Provide the [X, Y] coordinate of the cell's center where the given text is located.  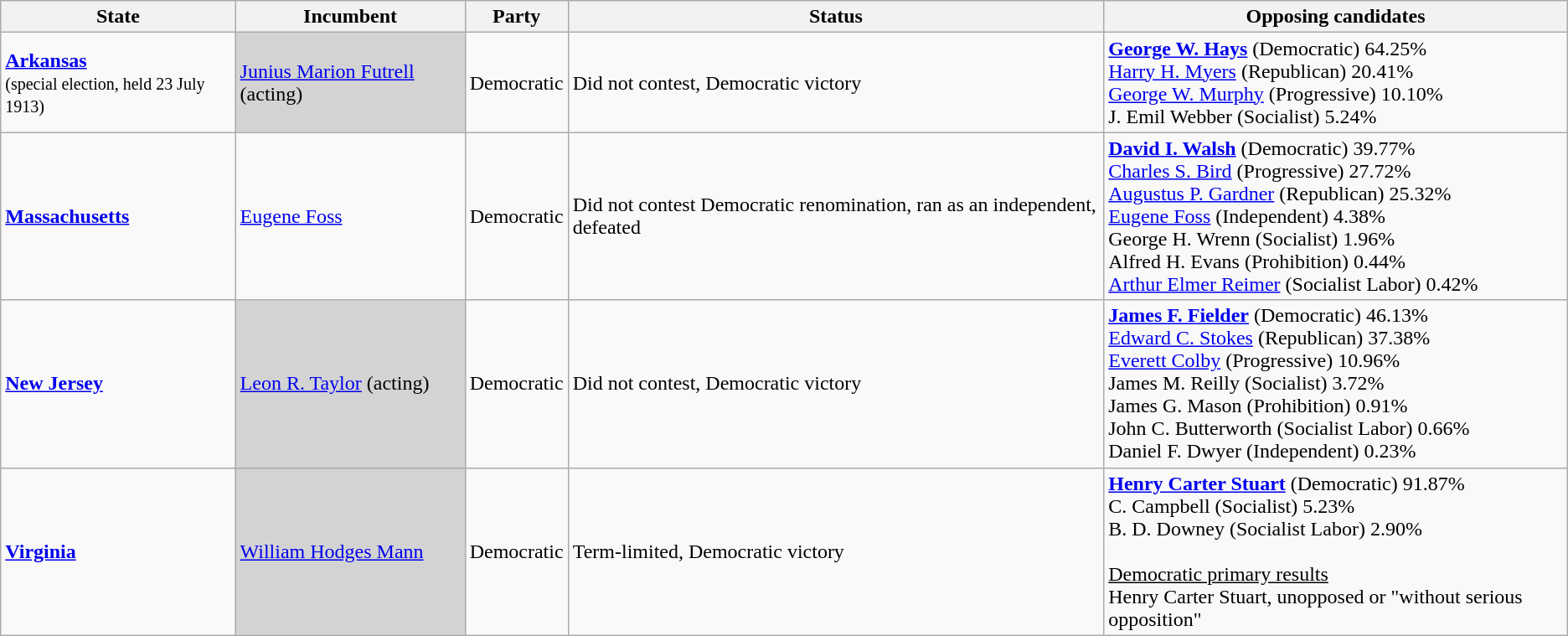
Party [516, 17]
Arkansas(special election, held 23 July 1913) [118, 82]
Massachusetts [118, 216]
Did not contest Democratic renomination, ran as an independent, defeated [836, 216]
Opposing candidates [1336, 17]
New Jersey [118, 384]
Term-limited, Democratic victory [836, 551]
Status [836, 17]
William Hodges Mann [350, 551]
Incumbent [350, 17]
State [118, 17]
Junius Marion Futrell (acting) [350, 82]
George W. Hays (Democratic) 64.25%Harry H. Myers (Republican) 20.41%George W. Murphy (Progressive) 10.10%J. Emil Webber (Socialist) 5.24% [1336, 82]
Virginia [118, 551]
Leon R. Taylor (acting) [350, 384]
Eugene Foss [350, 216]
